Identify which cell holds the provided text, then report its [x, y] central coordinate. 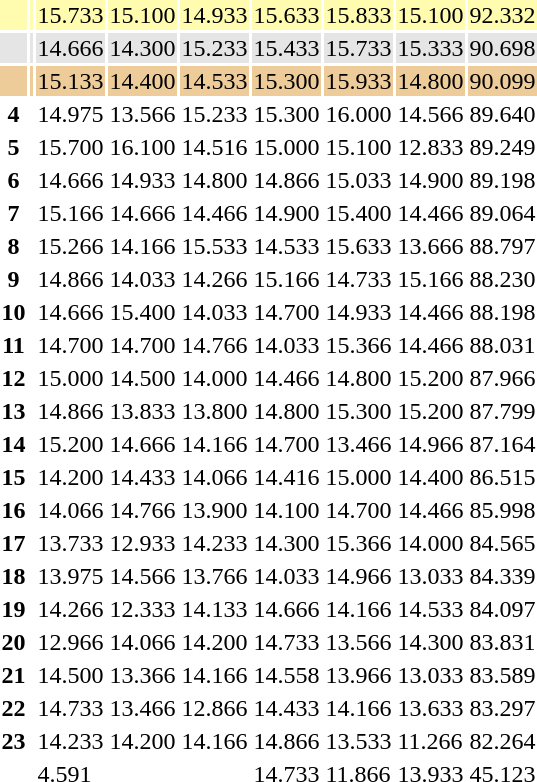
17 [14, 543]
89.064 [502, 213]
13.366 [142, 675]
15.133 [70, 81]
16 [14, 510]
13.800 [214, 411]
12.866 [214, 708]
15.433 [286, 48]
88.797 [502, 246]
15.033 [358, 180]
14.975 [70, 114]
19 [14, 609]
9 [14, 279]
89.198 [502, 180]
88.031 [502, 345]
5 [14, 147]
84.565 [502, 543]
11.266 [430, 741]
10 [14, 312]
90.698 [502, 48]
84.339 [502, 576]
14 [14, 444]
15.533 [214, 246]
15 [14, 477]
83.831 [502, 642]
13 [14, 411]
90.099 [502, 81]
14.100 [286, 510]
14.516 [214, 147]
14.416 [286, 477]
87.164 [502, 444]
16.000 [358, 114]
89.249 [502, 147]
84.097 [502, 609]
13.733 [70, 543]
88.230 [502, 279]
15.933 [358, 81]
12.333 [142, 609]
14.558 [286, 675]
13.975 [70, 576]
83.589 [502, 675]
13.666 [430, 246]
7 [14, 213]
82.264 [502, 741]
13.633 [430, 708]
87.966 [502, 378]
15.833 [358, 15]
86.515 [502, 477]
83.297 [502, 708]
87.799 [502, 411]
13.833 [142, 411]
16.100 [142, 147]
12 [14, 378]
14.133 [214, 609]
15.333 [430, 48]
12.966 [70, 642]
15.700 [70, 147]
21 [14, 675]
22 [14, 708]
13.533 [358, 741]
4 [14, 114]
15.266 [70, 246]
92.332 [502, 15]
85.998 [502, 510]
20 [14, 642]
12.933 [142, 543]
11 [14, 345]
13.900 [214, 510]
6 [14, 180]
89.640 [502, 114]
13.966 [358, 675]
88.198 [502, 312]
13.766 [214, 576]
12.833 [430, 147]
8 [14, 246]
18 [14, 576]
23 [14, 741]
